Locate the cell with the specified text and output its [x, y] center coordinate. 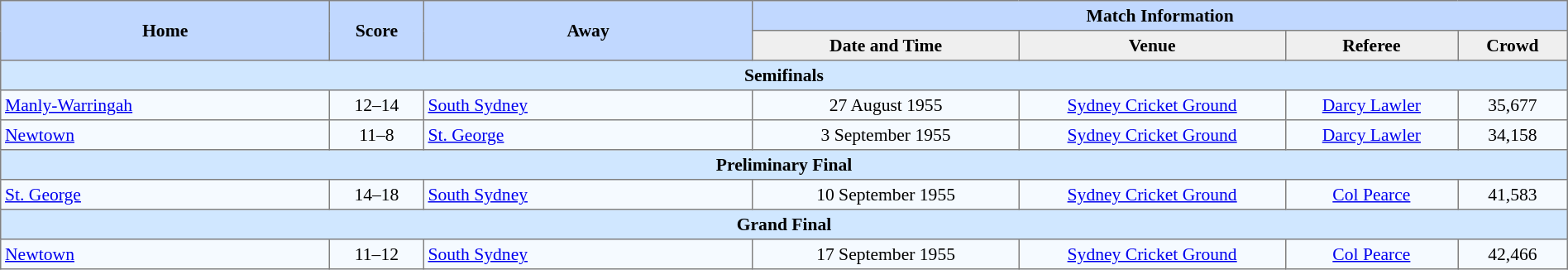
27 August 1955 [886, 105]
35,677 [1513, 105]
17 September 1955 [886, 254]
14–18 [377, 195]
Semifinals [784, 75]
Away [588, 31]
3 September 1955 [886, 135]
Home [165, 31]
10 September 1955 [886, 195]
11–12 [377, 254]
Score [377, 31]
Manly-Warringah [165, 105]
12–14 [377, 105]
Referee [1371, 46]
Grand Final [784, 224]
11–8 [377, 135]
34,158 [1513, 135]
Match Information [1159, 16]
41,583 [1513, 195]
Date and Time [886, 46]
Preliminary Final [784, 165]
Crowd [1513, 46]
42,466 [1513, 254]
Venue [1152, 46]
